Determine the (x, y) coordinate at the center of the cell enclosing the given text.  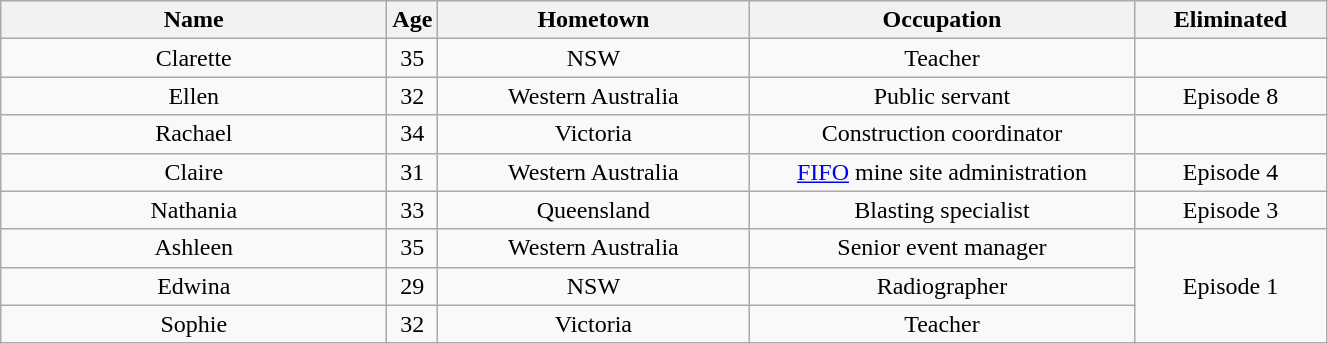
Construction coordinator (942, 134)
Edwina (194, 286)
Hometown (594, 20)
Nathania (194, 210)
Sophie (194, 324)
Radiographer (942, 286)
34 (412, 134)
Episode 1 (1230, 286)
Ashleen (194, 248)
Ellen (194, 96)
Eliminated (1230, 20)
Rachael (194, 134)
29 (412, 286)
31 (412, 172)
Age (412, 20)
Senior event manager (942, 248)
Occupation (942, 20)
FIFO mine site administration (942, 172)
Name (194, 20)
Episode 3 (1230, 210)
Blasting specialist (942, 210)
Episode 4 (1230, 172)
33 (412, 210)
Claire (194, 172)
Queensland (594, 210)
Episode 8 (1230, 96)
Clarette (194, 58)
Public servant (942, 96)
